Determine the [x, y] coordinate at the center of the cell enclosing the given text.  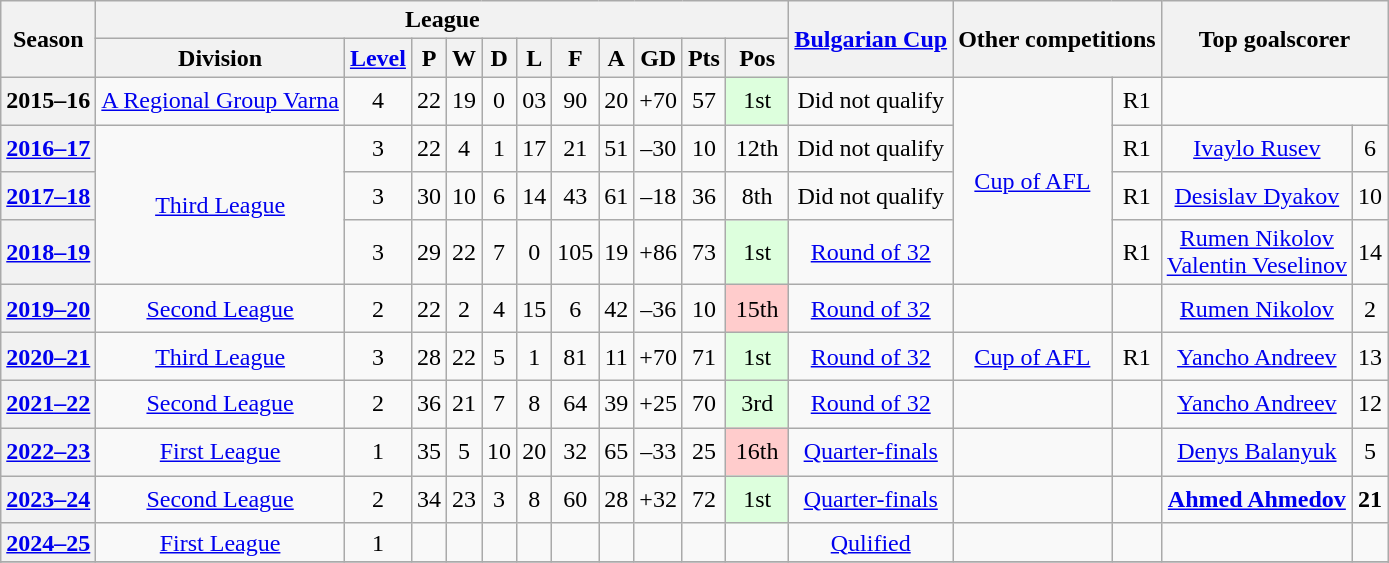
Division [220, 58]
65 [616, 452]
71 [704, 357]
70 [704, 404]
105 [576, 252]
Ivaylo Rusev [1256, 149]
Denys Balanyuk [1256, 452]
81 [576, 357]
Level [378, 58]
42 [616, 309]
Desislav Dyakov [1256, 196]
13 [1370, 357]
34 [428, 500]
Top goalscorer [1274, 39]
A Regional Group Varna [220, 101]
2023–24 [48, 500]
30 [428, 196]
2021–22 [48, 404]
60 [576, 500]
2017–18 [48, 196]
2022–23 [48, 452]
61 [616, 196]
GD [658, 58]
–30 [658, 149]
–18 [658, 196]
8th [756, 196]
2019–20 [48, 309]
32 [576, 452]
Rumen Nikolov Valentin Veselinov [1256, 252]
2018–19 [48, 252]
D [500, 58]
Season [48, 39]
64 [576, 404]
–33 [658, 452]
25 [704, 452]
Bulgarian Cup [871, 39]
72 [704, 500]
Ahmed Ahmedov [1256, 500]
39 [616, 404]
L [534, 58]
F [576, 58]
35 [428, 452]
17 [534, 149]
03 [534, 101]
12th [756, 149]
Pos [756, 58]
League [442, 20]
57 [704, 101]
Other competitions [1058, 39]
12 [1370, 404]
Rumen Nikolov [1256, 309]
2016–17 [48, 149]
43 [576, 196]
90 [576, 101]
W [464, 58]
23 [464, 500]
11 [616, 357]
2024–25 [48, 542]
Qulified [871, 542]
16th [756, 452]
2015–16 [48, 101]
3rd [756, 404]
73 [704, 252]
+25 [658, 404]
2020–21 [48, 357]
15 [534, 309]
–36 [658, 309]
Pts [704, 58]
15th [756, 309]
51 [616, 149]
29 [428, 252]
A [616, 58]
+86 [658, 252]
+32 [658, 500]
P [428, 58]
